Search for the cell housing the specified text and yield its (x, y) center coordinate. 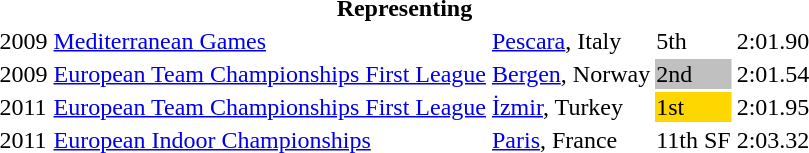
Pescara, Italy (570, 41)
2nd (694, 74)
Mediterranean Games (270, 41)
Bergen, Norway (570, 74)
5th (694, 41)
1st (694, 107)
İzmir, Turkey (570, 107)
